Capture the cell that displays the provided text and extract its [x, y] central coordinate. 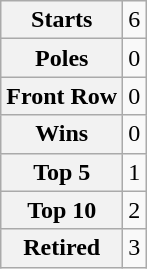
Top 10 [62, 210]
Wins [62, 134]
Retired [62, 248]
6 [134, 20]
Top 5 [62, 172]
Starts [62, 20]
1 [134, 172]
Front Row [62, 96]
Poles [62, 58]
2 [134, 210]
3 [134, 248]
